Locate the cell with the specified text and output its (x, y) center coordinate. 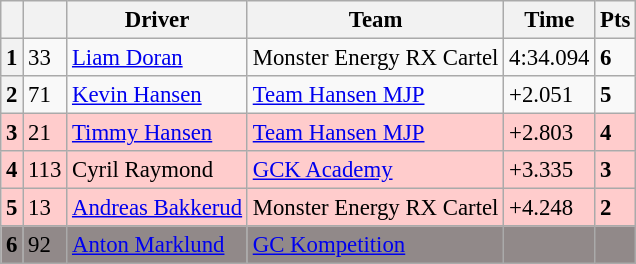
92 (45, 245)
Driver (158, 20)
Kevin Hansen (158, 95)
Andreas Bakkerud (158, 208)
Anton Marklund (158, 245)
113 (45, 170)
+3.335 (550, 170)
GCK Academy (375, 170)
Timmy Hansen (158, 133)
+4.248 (550, 208)
GC Kompetition (375, 245)
13 (45, 208)
+2.051 (550, 95)
4:34.094 (550, 58)
1 (12, 58)
71 (45, 95)
+2.803 (550, 133)
33 (45, 58)
Cyril Raymond (158, 170)
Team (375, 20)
Liam Doran (158, 58)
21 (45, 133)
Pts (616, 20)
Time (550, 20)
